Scan for the cell matching the given text and deliver its [x, y] coordinate at center. 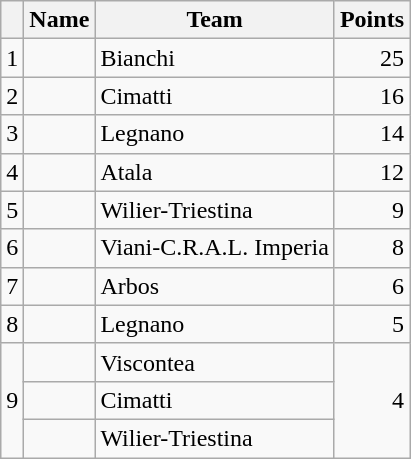
14 [372, 134]
Name [60, 20]
3 [12, 134]
1 [12, 58]
Bianchi [215, 58]
2 [12, 96]
16 [372, 96]
Points [372, 20]
7 [12, 286]
Viscontea [215, 362]
Arbos [215, 286]
Team [215, 20]
25 [372, 58]
Atala [215, 172]
12 [372, 172]
Viani-C.R.A.L. Imperia [215, 248]
